From the cell containing the given text, extract its center point as [x, y] coordinate. 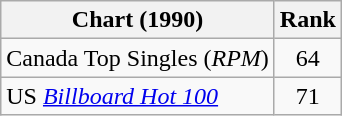
Chart (1990) [138, 20]
71 [308, 96]
Rank [308, 20]
US Billboard Hot 100 [138, 96]
64 [308, 58]
Canada Top Singles (RPM) [138, 58]
